Return [X, Y] of the center of cell containing provided text 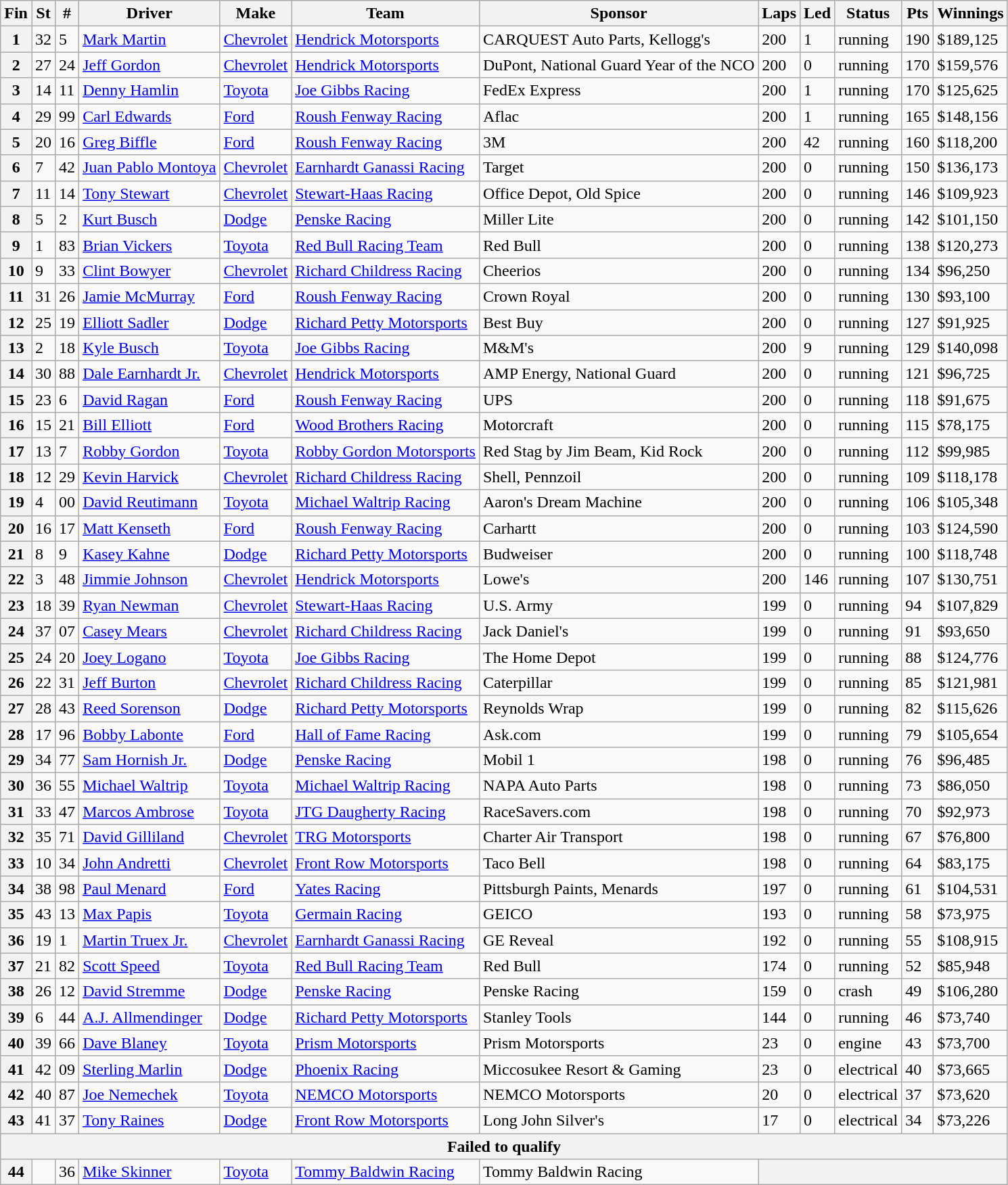
Michael Waltrip [150, 786]
Lowe's [618, 580]
115 [917, 425]
Jimmie Johnson [150, 580]
Stanley Tools [618, 1017]
98 [68, 889]
118 [917, 400]
142 [917, 219]
Team [386, 14]
Winnings [970, 14]
Office Depot, Old Spice [618, 193]
66 [68, 1043]
Joey Logano [150, 657]
Long John Silver's [618, 1120]
Hall of Fame Racing [386, 734]
M&M's [618, 348]
$148,156 [970, 116]
Failed to qualify [504, 1146]
Cheerios [618, 271]
Reynolds Wrap [618, 708]
$118,748 [970, 554]
07 [68, 631]
# [68, 14]
76 [917, 760]
Tony Raines [150, 1120]
Status [869, 14]
Mark Martin [150, 39]
$124,590 [970, 528]
Budweiser [618, 554]
$96,725 [970, 374]
77 [68, 760]
Red Stag by Jim Beam, Kid Rock [618, 451]
165 [917, 116]
Robby Gordon [150, 451]
$93,100 [970, 296]
Make [256, 14]
Kevin Harvick [150, 477]
Jeff Gordon [150, 65]
Motorcraft [618, 425]
130 [917, 296]
Reed Sorenson [150, 708]
$104,531 [970, 889]
3M [618, 142]
$108,915 [970, 940]
Led [817, 14]
$118,178 [970, 477]
159 [779, 992]
Jack Daniel's [618, 631]
83 [68, 245]
70 [917, 812]
Miller Lite [618, 219]
Max Papis [150, 914]
NAPA Auto Parts [618, 786]
09 [68, 1069]
99 [68, 116]
Wood Brothers Racing [386, 425]
$101,150 [970, 219]
85 [917, 682]
106 [917, 503]
00 [68, 503]
Phoenix Racing [386, 1069]
Elliott Sadler [150, 323]
$105,654 [970, 734]
$96,250 [970, 271]
174 [779, 966]
Dale Earnhardt Jr. [150, 374]
Yates Racing [386, 889]
$73,620 [970, 1094]
Driver [150, 14]
Clint Bowyer [150, 271]
48 [68, 580]
Matt Kenseth [150, 528]
46 [917, 1017]
$73,975 [970, 914]
Kurt Busch [150, 219]
GE Reveal [618, 940]
49 [917, 992]
Dave Blaney [150, 1043]
Taco Bell [618, 863]
144 [779, 1017]
Charter Air Transport [618, 837]
Marcos Ambrose [150, 812]
RaceSavers.com [618, 812]
Germain Racing [386, 914]
Fin [16, 14]
190 [917, 39]
Miccosukee Resort & Gaming [618, 1069]
Shell, Pennzoil [618, 477]
Mike Skinner [150, 1172]
109 [917, 477]
138 [917, 245]
107 [917, 580]
Sterling Marlin [150, 1069]
121 [917, 374]
crash [869, 992]
96 [68, 734]
67 [917, 837]
Martin Truex Jr. [150, 940]
UPS [618, 400]
David Reutimann [150, 503]
Carl Edwards [150, 116]
79 [917, 734]
David Stremme [150, 992]
129 [917, 348]
$73,665 [970, 1069]
$86,050 [970, 786]
$159,576 [970, 65]
David Gilliland [150, 837]
$105,348 [970, 503]
Sam Hornish Jr. [150, 760]
$92,973 [970, 812]
Ask.com [618, 734]
$106,280 [970, 992]
71 [68, 837]
Denny Hamlin [150, 91]
$91,925 [970, 323]
Target [618, 168]
47 [68, 812]
73 [917, 786]
94 [917, 605]
Aflac [618, 116]
Brian Vickers [150, 245]
St [43, 14]
$73,700 [970, 1043]
David Ragan [150, 400]
192 [779, 940]
160 [917, 142]
Sponsor [618, 14]
AMP Energy, National Guard [618, 374]
FedEx Express [618, 91]
CARQUEST Auto Parts, Kellogg's [618, 39]
$93,650 [970, 631]
Kasey Kahne [150, 554]
61 [917, 889]
$124,776 [970, 657]
A.J. Allmendinger [150, 1017]
engine [869, 1043]
150 [917, 168]
$121,981 [970, 682]
JTG Daugherty Racing [386, 812]
Tony Stewart [150, 193]
$83,175 [970, 863]
$140,098 [970, 348]
$73,740 [970, 1017]
112 [917, 451]
$120,273 [970, 245]
$189,125 [970, 39]
Mobil 1 [618, 760]
Casey Mears [150, 631]
$99,985 [970, 451]
$130,751 [970, 580]
64 [917, 863]
$73,226 [970, 1120]
$107,829 [970, 605]
$109,923 [970, 193]
Caterpillar [618, 682]
$91,675 [970, 400]
52 [917, 966]
$85,948 [970, 966]
$136,173 [970, 168]
Juan Pablo Montoya [150, 168]
U.S. Army [618, 605]
197 [779, 889]
Scott Speed [150, 966]
Paul Menard [150, 889]
134 [917, 271]
$115,626 [970, 708]
91 [917, 631]
Aaron's Dream Machine [618, 503]
$118,200 [970, 142]
$125,625 [970, 91]
Pittsburgh Paints, Menards [618, 889]
Carhartt [618, 528]
58 [917, 914]
Greg Biffle [150, 142]
DuPont, National Guard Year of the NCO [618, 65]
$96,485 [970, 760]
100 [917, 554]
Joe Nemechek [150, 1094]
Bill Elliott [150, 425]
Laps [779, 14]
Kyle Busch [150, 348]
Crown Royal [618, 296]
103 [917, 528]
Robby Gordon Motorsports [386, 451]
$78,175 [970, 425]
Bobby Labonte [150, 734]
127 [917, 323]
Pts [917, 14]
GEICO [618, 914]
Jeff Burton [150, 682]
Best Buy [618, 323]
Ryan Newman [150, 605]
John Andretti [150, 863]
TRG Motorsports [386, 837]
Jamie McMurray [150, 296]
193 [779, 914]
The Home Depot [618, 657]
87 [68, 1094]
$76,800 [970, 837]
